Return [X, Y] of the center of cell containing provided text 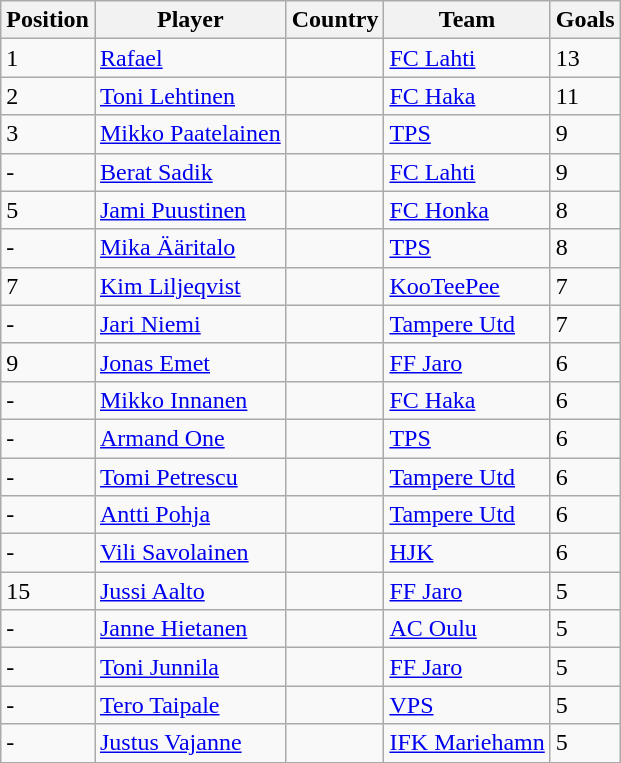
Jari Niemi [190, 324]
Tomi Petrescu [190, 477]
Position [48, 20]
Goals [585, 20]
AC Oulu [467, 629]
Mika Ääritalo [190, 248]
Tero Taipale [190, 705]
Justus Vajanne [190, 743]
Jonas Emet [190, 362]
KooTeePee [467, 286]
Kim Liljeqvist [190, 286]
Mikko Innanen [190, 400]
Vili Savolainen [190, 553]
13 [585, 58]
Toni Junnila [190, 667]
11 [585, 96]
IFK Mariehamn [467, 743]
Team [467, 20]
Berat Sadik [190, 172]
Antti Pohja [190, 515]
HJK [467, 553]
Toni Lehtinen [190, 96]
Jami Puustinen [190, 210]
VPS [467, 705]
1 [48, 58]
3 [48, 134]
Jussi Aalto [190, 591]
15 [48, 591]
FC Honka [467, 210]
2 [48, 96]
Janne Hietanen [190, 629]
Player [190, 20]
Mikko Paatelainen [190, 134]
Country [335, 20]
Rafael [190, 58]
Armand One [190, 438]
